Scan for the cell matching the given text and deliver its [x, y] coordinate at center. 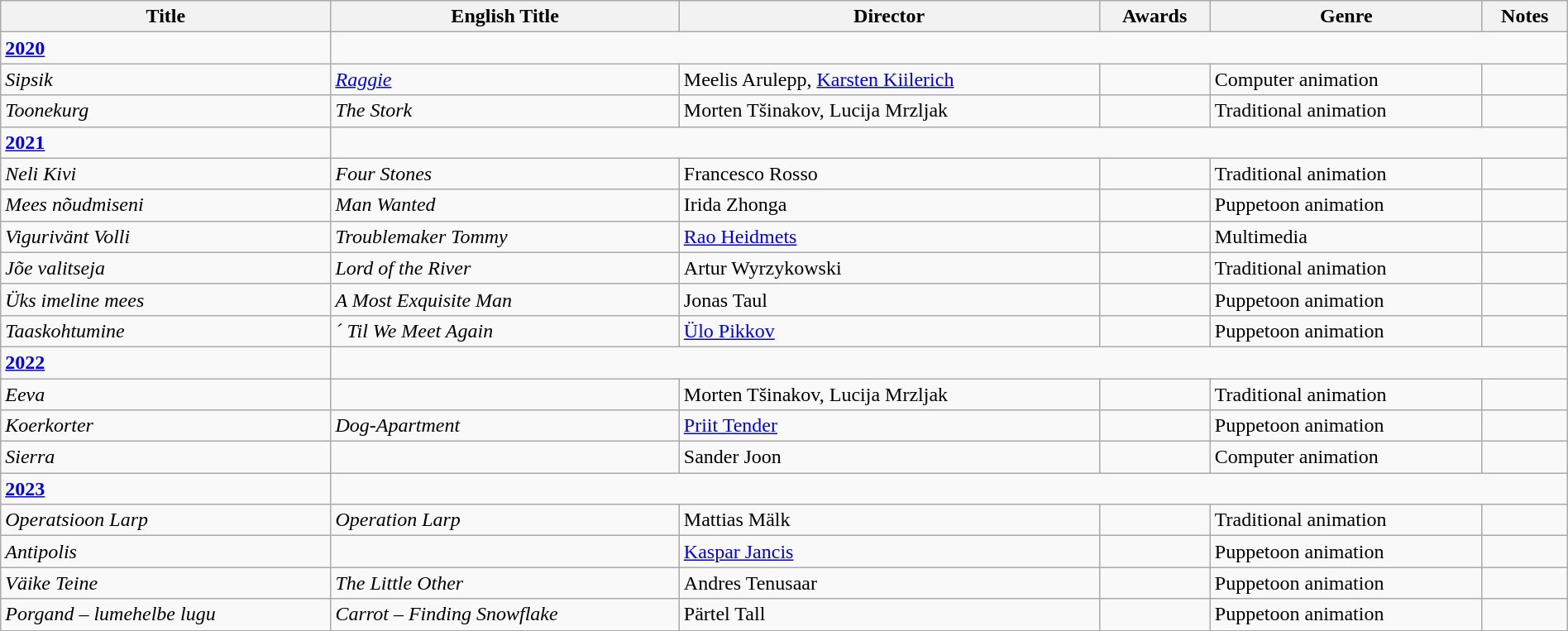
Eeva [165, 394]
Artur Wyrzykowski [889, 268]
Väike Teine [165, 583]
Sipsik [165, 79]
Sander Joon [889, 457]
Raggie [504, 79]
Taaskohtumine [165, 331]
Lord of the River [504, 268]
´ Til We Meet Again [504, 331]
2023 [165, 489]
Meelis Arulepp, Karsten Kiilerich [889, 79]
Rao Heidmets [889, 237]
Koerkorter [165, 426]
2022 [165, 362]
Neli Kivi [165, 174]
Awards [1154, 17]
Genre [1346, 17]
Sierra [165, 457]
2020 [165, 48]
The Stork [504, 111]
Andres Tenusaar [889, 583]
The Little Other [504, 583]
Man Wanted [504, 205]
Pärtel Tall [889, 614]
Ülo Pikkov [889, 331]
Priit Tender [889, 426]
Troublemaker Tommy [504, 237]
2021 [165, 142]
Four Stones [504, 174]
Jonas Taul [889, 299]
Carrot – Finding Snowflake [504, 614]
Mees nõudmiseni [165, 205]
Kaspar Jancis [889, 552]
Porgand – lumehelbe lugu [165, 614]
Director [889, 17]
English Title [504, 17]
Operatsioon Larp [165, 520]
Multimedia [1346, 237]
Dog-Apartment [504, 426]
Toonekurg [165, 111]
Mattias Mälk [889, 520]
Irida Zhonga [889, 205]
Notes [1525, 17]
Üks imeline mees [165, 299]
Vigurivänt Volli [165, 237]
Antipolis [165, 552]
A Most Exquisite Man [504, 299]
Francesco Rosso [889, 174]
Title [165, 17]
Operation Larp [504, 520]
Jõe valitseja [165, 268]
